Locate the cell with the specified text and output its [X, Y] center coordinate. 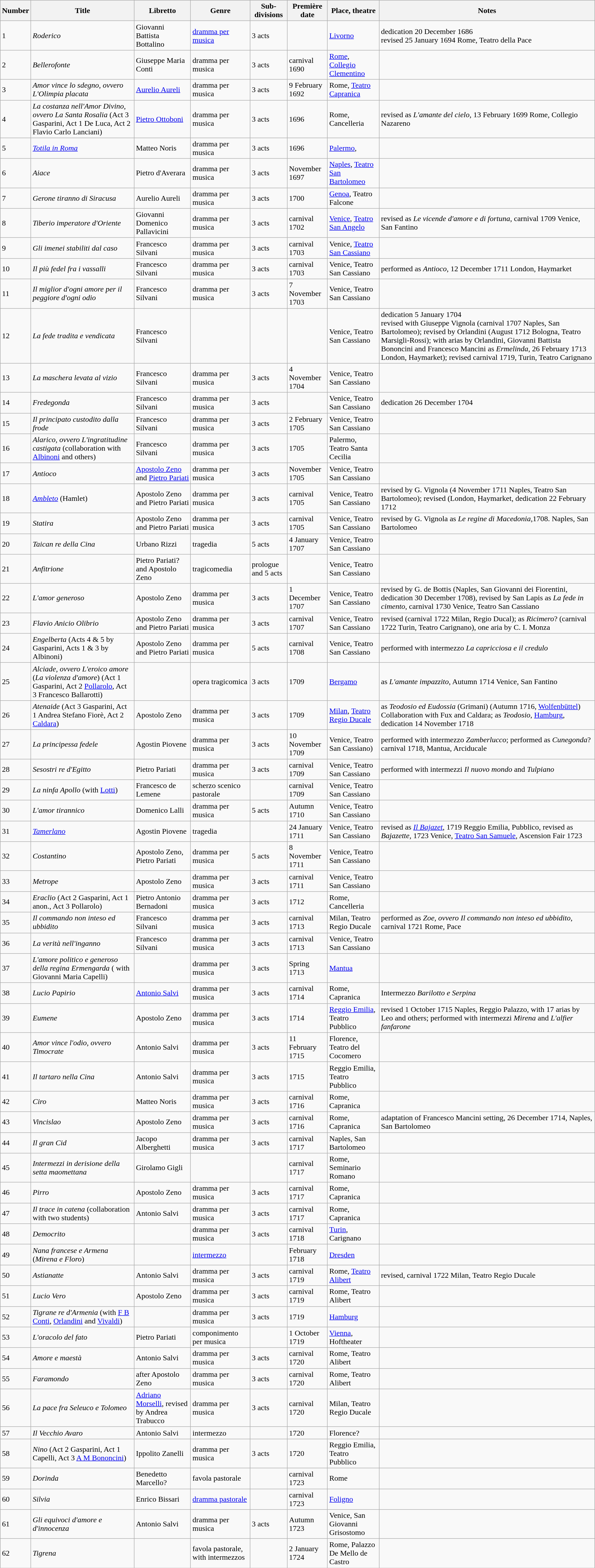
La pace fra Seleuco e Tolomeo [83, 1408]
dedication 26 December 1704 [487, 403]
as Teodosio ed Eudossia (Grimani) (Autumn 1716, Wolfenbüttel) Collaboration with Fux and Caldara; as Teodosio, Hamburg, dedication 14 November 1718 [487, 715]
Tigrena [83, 1553]
Rome [353, 1478]
Ippolito Zanelli [162, 1453]
56 [16, 1408]
7 [16, 198]
Il commando non inteso ed ubbidito [83, 922]
Livorno [353, 36]
29 [16, 790]
La fede tradita e vendicata [83, 335]
61 [16, 1524]
53 [16, 1337]
19 [16, 523]
Naples, Teatro San Bartolomeo [353, 173]
L'amor generoso [83, 598]
componimento per musica [221, 1337]
49 [16, 1255]
Gli imenei stabiliti dal caso [83, 248]
La principessa fedele [83, 744]
11 February 1715 [308, 1047]
30 [16, 811]
Aiace [83, 173]
Title [83, 11]
Première date [308, 11]
13 [16, 378]
9 [16, 248]
Palermo, [353, 148]
Gli equivoci d'amore e d'innocenza [83, 1524]
Bergamo [353, 682]
Il più fedel fra i vassalli [83, 269]
Naples, San Bartolomeo [353, 1143]
Turin, Carignano [353, 1234]
L'amor tirannico [83, 811]
Pietro d'Averara [162, 173]
Libretto [162, 11]
Nino (Act 2 Gasparini, Act 1 Capelli, Act 3 A M Bononcini) [83, 1453]
Gerone tiranno di Siracusa [83, 198]
58 [16, 1453]
Urbano Rizzi [162, 544]
Vincislao [83, 1122]
Venice, Teatro San Cassiano) [353, 744]
Domenico Lalli [162, 811]
Tiberio imperatore d'Oriente [83, 223]
Silvia [83, 1499]
17 [16, 473]
Roderico [83, 36]
Costantino [83, 856]
Intermezzi in derisione della setta maomettana [83, 1168]
2 January 1724 [308, 1553]
Sesostri re d'Egitto [83, 769]
adaptation of Francesco Mancini setting, 26 December 1714, Naples, San Bartolomeo [487, 1122]
24 January 1711 [308, 831]
3 [16, 90]
Lucio Vero [83, 1296]
4 November 1704 [308, 378]
41 [16, 1076]
21 [16, 569]
12 [16, 335]
Pietro Ottoboni [162, 119]
November 1697 [308, 173]
2 [16, 65]
43 [16, 1122]
Alarico, ovvero L'ingratitudine castigata (collaboration with Albinoni and others) [83, 448]
1719 [308, 1317]
Democrito [83, 1234]
February 1718 [308, 1255]
22 [16, 598]
Amor vince lo sdegno, ovvero L'Olimpia placata [83, 90]
dedication 20 December 1686revised 25 January 1694 Rome, Teatro della Pace [487, 36]
Amor vince l'odio, ovvero Timocrate [83, 1047]
39 [16, 1018]
Il trace in catena (collaboration with two students) [83, 1213]
Dorinda [83, 1478]
Hamburg [353, 1317]
11 [16, 293]
45 [16, 1168]
Il miglior d'ogni amore per il peggiore d'ogni odio [83, 293]
36 [16, 943]
Ciro [83, 1101]
Sub­divisions [269, 11]
L'oracolo del fato [83, 1337]
Adriano Morselli, revised by Andrea Trabucco [162, 1408]
10 November 1709 [308, 744]
Mantua [353, 968]
revised by G. Vignola (4 November 1711 Naples, Teatro San Bartolomeo); revised (London, Haymarket, dedication 22 February 1712 [487, 498]
as L'amante impazzito, Autumn 1714 Venice, San Fantino [487, 682]
La costanza nell'Amor Divino, ovvero La Santa Rosalia (Act 3 Gasparini, Act 1 De Luca, Act 2 Flavio Carlo Lanciani) [83, 119]
Giovanni Battista Bottalino [162, 36]
23 [16, 623]
4 January 1707 [308, 544]
24 [16, 648]
10 [16, 269]
57 [16, 1433]
Nana francese e Armena (Mirena e Floro) [83, 1255]
44 [16, 1143]
1714 [308, 1018]
Place, theatre [353, 11]
25 [16, 682]
opera tragicomica [221, 682]
Palermo, Teatro Santa Cecilia [353, 448]
37 [16, 968]
revised as L'amante del cielo, 13 February 1699 Rome, Collegio Nazareno [487, 119]
Engelberta (Acts 4 & 5 by Gasparini, Acts 1 & 3 by Albinoni) [83, 648]
5 [16, 148]
Rome, Collegio Clementino [353, 65]
Venice, San Giovanni Grisostomo [353, 1524]
revised as Il Bajazet, 1719 Reggio Emilia, Pubblico, revised as Bajazette, 1723 Venice, Teatro San Samuele, Ascension Fair 1723 [487, 831]
Atenaide (Act 3 Gasparini, Act 1 Andrea Stefano Fiorè, Act 2 Caldara) [83, 715]
La verità nell'inganno [83, 943]
50 [16, 1275]
48 [16, 1234]
Alciade, ovvero L'eroico amore (La violenza d'amore) (Act 1 Gasparini, Act 2 Pollarolo, Act 3 Francesco Ballarotti) [83, 682]
47 [16, 1213]
35 [16, 922]
carnival 1718 [308, 1234]
38 [16, 993]
November 1705 [308, 473]
27 [16, 744]
Jacopo Alberghetti [162, 1143]
Statira [83, 523]
Apostolo Zeno, Pietro Pariati [162, 856]
Il gran Cid [83, 1143]
Foligno [353, 1499]
carnival 1708 [308, 648]
42 [16, 1101]
Pietro Antonio Bernadoni [162, 902]
Benedetto Marcello? [162, 1478]
1712 [308, 902]
Antioco [83, 473]
Florence, Teatro del Cocomero [353, 1047]
Il tartaro nella Cina [83, 1076]
Astianatte [83, 1275]
1715 [308, 1076]
Giuseppe Maria Conti [162, 65]
34 [16, 902]
Autumn 1723 [308, 1524]
15 [16, 424]
1 [16, 36]
Il Vecchio Avaro [83, 1433]
Taican re della Cina [83, 544]
L'amore politico e generoso della regina Ermengarda ( with Giovanni Maria Capelli) [83, 968]
32 [16, 856]
Amore e maestà [83, 1358]
7 November 1703 [308, 293]
carnival 1711 [308, 881]
Francesco de Lemene [162, 790]
46 [16, 1193]
favola pastorale, with intermezzos [221, 1553]
55 [16, 1378]
Ambleto (Hamlet) [83, 498]
1 October 1719 [308, 1337]
4 [16, 119]
carnival 1702 [308, 223]
Bellerofonte [83, 65]
Lucio Papirio [83, 993]
6 [16, 173]
51 [16, 1296]
2 February 1705 [308, 424]
Metrope [83, 881]
Pirro [83, 1193]
revised as Le vicende d'amore e di fortuna, carnival 1709 Venice, San Fantino [487, 223]
Genre [221, 11]
performed as Zoe, ovvero Il commando non inteso ed ubbidito, carnival 1721 Rome, Pace [487, 922]
Faramondo [83, 1378]
18 [16, 498]
scherzo scenico pastorale [221, 790]
1 December 1707 [308, 598]
Rome, Seminario Romano [353, 1168]
performed with intermezzi Il nuovo mondo and Tulpiano [487, 769]
Eumene [83, 1018]
54 [16, 1358]
Flavio Anicio Olibrio [83, 623]
carnival 1714 [308, 993]
14 [16, 403]
Giovanni Domenico Pallavicini [162, 223]
Number [16, 11]
40 [16, 1047]
prologue and 5 acts [269, 569]
31 [16, 831]
Fredegonda [83, 403]
Spring 1713 [308, 968]
dramma pastorale [221, 1499]
8 [16, 223]
revised (carnival 1722 Milan, Regio Ducal); as Ricimero? (carnival 1722 Turin, Teatro Carignano), one aria by C. I. Monza [487, 623]
Rome, Palazzo De Mello de Castro [353, 1553]
60 [16, 1499]
20 [16, 544]
33 [16, 881]
Pietro Pariati? and Apostolo Zeno [162, 569]
52 [16, 1317]
Vienna, Hoftheater [353, 1337]
Tigrane re d'Armenia (with F B Conti, Orlandini and Vivaldi) [83, 1317]
28 [16, 769]
performed with intermezzo Zamberlucco; performed as Cunegonda? carnival 1718, Mantua, Arciducale [487, 744]
revised 1 October 1715 Naples, Reggio Palazzo, with 17 arias by Leo and others; performed with intermezzi Mirena and L'alfier fanfarone [487, 1018]
Enrico Bissari [162, 1499]
Notes [487, 11]
Eraclio (Act 2 Gasparini, Act 1 anon., Act 3 Pollarolo) [83, 902]
revised by G. Vignola as Le regine di Macedonia,1708. Naples, San Bartolomeo [487, 523]
performed with intermezzo La capricciosa e il credulo [487, 648]
performed as Antioco, 12 December 1711 London, Haymarket [487, 269]
26 [16, 715]
62 [16, 1553]
La maschera levata al vizio [83, 378]
Florence? [353, 1433]
revised, carnival 1722 Milan, Teatro Regio Ducale [487, 1275]
Anfitrione [83, 569]
Venice, Teatro San Angelo [353, 223]
Dresden [353, 1255]
Genoa, Teatro Falcone [353, 198]
59 [16, 1478]
carnival 1690 [308, 65]
Tamerlano [83, 831]
1705 [308, 448]
Autumn 1710 [308, 811]
after Apostolo Zeno [162, 1378]
carnival 1707 [308, 623]
Rome, Teatro Capranica [353, 90]
Totila in Roma [83, 148]
Girolamo Gigli [162, 1168]
La ninfa Apollo (with Lotti) [83, 790]
8 November 1711 [308, 856]
1700 [308, 198]
Intermezzo Barilotto e Serpina [487, 993]
Il principato custodito dalla frode [83, 424]
tragicomedia [221, 569]
favola pastorale [221, 1478]
9 February 1692 [308, 90]
16 [16, 448]
